Identify which cell holds the provided text, then report its (X, Y) central coordinate. 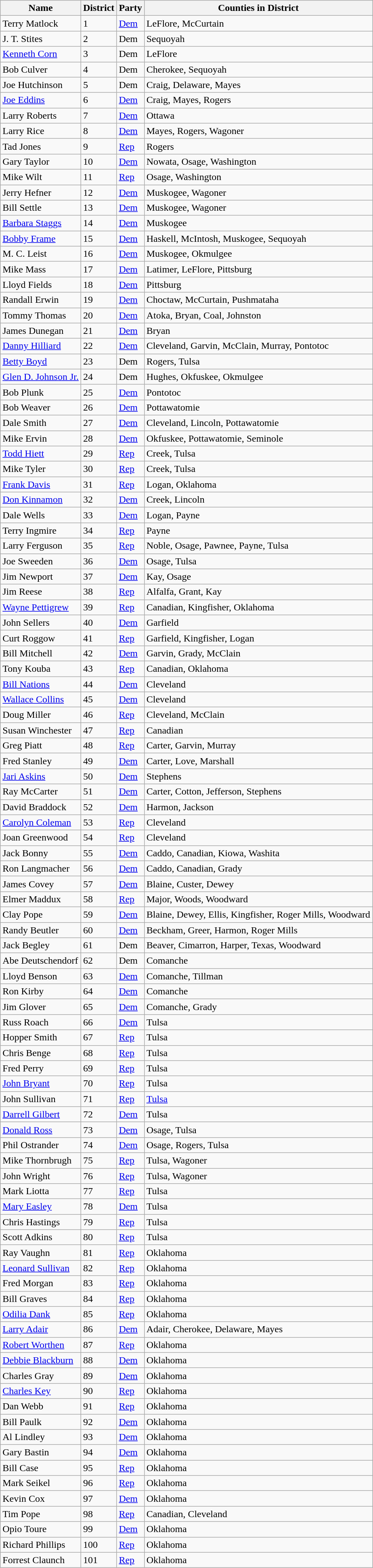
Darrell Gilbert (41, 1114)
82 (98, 1268)
Charles Gray (41, 1375)
James Covey (41, 884)
Betty Boyd (41, 361)
Blaine, Dewey, Ellis, Kingfisher, Roger Mills, Woodward (258, 914)
41 (98, 638)
Latimer, LeFlore, Pittsburg (258, 269)
Mark Seikel (41, 1483)
David Braddock (41, 807)
Pontotoc (258, 392)
29 (98, 454)
25 (98, 392)
6 (98, 100)
Larry Ferguson (41, 546)
Joe Eddins (41, 100)
4 (98, 69)
21 (98, 331)
Bill Mitchell (41, 653)
Randall Erwin (41, 300)
Lloyd Fields (41, 285)
LeFlore, McCurtain (258, 23)
Beckham, Greer, Harmon, Roger Mills (258, 930)
Party (130, 8)
9 (98, 146)
Logan, Payne (258, 515)
Garvin, Grady, McClain (258, 653)
Pittsburg (258, 285)
89 (98, 1375)
83 (98, 1283)
Larry Adair (41, 1329)
Clay Pope (41, 914)
Cleveland, McClain (258, 715)
10 (98, 161)
James Dunegan (41, 331)
Fred Morgan (41, 1283)
Greg Piatt (41, 746)
69 (98, 1068)
M. C. Leist (41, 254)
67 (98, 1038)
J. T. Stites (41, 39)
Alfalfa, Grant, Kay (258, 592)
Okfuskee, Pottawatomie, Seminole (258, 438)
Hughes, Okfuskee, Okmulgee (258, 377)
Mary Easley (41, 1207)
Bill Case (41, 1468)
31 (98, 484)
Blaine, Custer, Dewey (258, 884)
13 (98, 208)
Nowata, Osage, Washington (258, 161)
District (98, 8)
Bill Graves (41, 1299)
15 (98, 239)
Ottawa (258, 115)
Mike Mass (41, 269)
John Bryant (41, 1084)
Ray McCarter (41, 792)
78 (98, 1207)
Frank Davis (41, 484)
97 (98, 1499)
66 (98, 1022)
Comanche, Tillman (258, 976)
Larry Rice (41, 131)
61 (98, 945)
Craig, Delaware, Mayes (258, 85)
Curt Roggow (41, 638)
John Sellers (41, 623)
Carter, Cotton, Jefferson, Stephens (258, 792)
50 (98, 776)
Bill Settle (41, 208)
Randy Beutler (41, 930)
Hopper Smith (41, 1038)
90 (98, 1391)
Joan Greenwood (41, 838)
Al Lindley (41, 1437)
Dale Smith (41, 423)
64 (98, 992)
11 (98, 177)
Mayes, Rogers, Wagoner (258, 131)
Jari Askins (41, 776)
80 (98, 1237)
Rogers (258, 146)
Chris Hastings (41, 1222)
Osage, Rogers, Tulsa (258, 1145)
Danny Hilliard (41, 346)
Garfield (258, 623)
Pottawatomie (258, 407)
Terry Ingmire (41, 530)
2 (98, 39)
8 (98, 131)
Ray Vaughn (41, 1253)
Joe Sweeden (41, 561)
Carter, Love, Marshall (258, 761)
Chris Benge (41, 1053)
Elmer Maddux (41, 899)
Carolyn Coleman (41, 822)
Doug Miller (41, 715)
Gary Bastin (41, 1453)
Russ Roach (41, 1022)
Choctaw, McCurtain, Pushmataha (258, 300)
38 (98, 592)
Payne (258, 530)
Wallace Collins (41, 700)
Bob Weaver (41, 407)
55 (98, 853)
Mike Thornbrugh (41, 1160)
Mike Wilt (41, 177)
Haskell, McIntosh, Muskogee, Sequoyah (258, 239)
Wayne Pettigrew (41, 607)
22 (98, 346)
79 (98, 1222)
45 (98, 700)
87 (98, 1345)
24 (98, 377)
Phil Ostrander (41, 1145)
Noble, Osage, Pawnee, Payne, Tulsa (258, 546)
Canadian (258, 730)
51 (98, 792)
Gary Taylor (41, 161)
Dan Webb (41, 1406)
49 (98, 761)
Major, Woods, Woodward (258, 899)
Opio Toure (41, 1529)
LeFlore (258, 54)
Kevin Cox (41, 1499)
18 (98, 285)
Jack Bonny (41, 853)
34 (98, 530)
91 (98, 1406)
81 (98, 1253)
7 (98, 115)
71 (98, 1099)
Tommy Thomas (41, 315)
Jim Reese (41, 592)
76 (98, 1176)
28 (98, 438)
Bill Nations (41, 684)
Counties in District (258, 8)
Ron Langmacher (41, 868)
85 (98, 1314)
73 (98, 1130)
63 (98, 976)
36 (98, 561)
92 (98, 1421)
Jerry Hefner (41, 193)
58 (98, 899)
53 (98, 822)
Odilia Dank (41, 1314)
Debbie Blackburn (41, 1360)
37 (98, 576)
Fred Perry (41, 1068)
Mike Ervin (41, 438)
52 (98, 807)
Harmon, Jackson (258, 807)
3 (98, 54)
Barbara Staggs (41, 223)
Rogers, Tulsa (258, 361)
93 (98, 1437)
60 (98, 930)
Scott Adkins (41, 1237)
Bill Paulk (41, 1421)
Mark Liotta (41, 1191)
John Sullivan (41, 1099)
Carter, Garvin, Murray (258, 746)
Jim Glover (41, 1007)
30 (98, 469)
57 (98, 884)
Adair, Cherokee, Delaware, Mayes (258, 1329)
77 (98, 1191)
Cherokee, Sequoyah (258, 69)
44 (98, 684)
16 (98, 254)
Canadian, Cleveland (258, 1514)
Terry Matlock (41, 23)
Comanche, Grady (258, 1007)
88 (98, 1360)
Bryan (258, 331)
62 (98, 961)
100 (98, 1545)
Jack Begley (41, 945)
Creek, Lincoln (258, 500)
Tim Pope (41, 1514)
94 (98, 1453)
98 (98, 1514)
46 (98, 715)
Craig, Mayes, Rogers (258, 100)
Cleveland, Garvin, McClain, Murray, Pontotoc (258, 346)
35 (98, 546)
Caddo, Canadian, Grady (258, 868)
John Wright (41, 1176)
Forrest Claunch (41, 1560)
32 (98, 500)
Kay, Osage (258, 576)
Don Kinnamon (41, 500)
Richard Phillips (41, 1545)
19 (98, 300)
39 (98, 607)
Name (41, 8)
96 (98, 1483)
Garfield, Kingfisher, Logan (258, 638)
Atoka, Bryan, Coal, Johnston (258, 315)
Charles Key (41, 1391)
47 (98, 730)
14 (98, 223)
Bob Culver (41, 69)
99 (98, 1529)
12 (98, 193)
Sequoyah (258, 39)
Glen D. Johnson Jr. (41, 377)
40 (98, 623)
Abe Deutschendorf (41, 961)
Muskogee (258, 223)
Dale Wells (41, 515)
59 (98, 914)
Susan Winchester (41, 730)
Caddo, Canadian, Kiowa, Washita (258, 853)
Logan, Oklahoma (258, 484)
74 (98, 1145)
Todd Hiett (41, 454)
Canadian, Oklahoma (258, 669)
84 (98, 1299)
42 (98, 653)
72 (98, 1114)
Beaver, Cimarron, Harper, Texas, Woodward (258, 945)
48 (98, 746)
101 (98, 1560)
70 (98, 1084)
Fred Stanley (41, 761)
Mike Tyler (41, 469)
86 (98, 1329)
Tad Jones (41, 146)
68 (98, 1053)
Bobby Frame (41, 239)
Tony Kouba (41, 669)
Jim Newport (41, 576)
Joe Hutchinson (41, 85)
17 (98, 269)
Leonard Sullivan (41, 1268)
75 (98, 1160)
Robert Worthen (41, 1345)
Larry Roberts (41, 115)
Kenneth Corn (41, 54)
95 (98, 1468)
26 (98, 407)
Lloyd Benson (41, 976)
33 (98, 515)
Ron Kirby (41, 992)
Donald Ross (41, 1130)
65 (98, 1007)
1 (98, 23)
Bob Plunk (41, 392)
20 (98, 315)
56 (98, 868)
27 (98, 423)
Canadian, Kingfisher, Oklahoma (258, 607)
43 (98, 669)
Cleveland, Lincoln, Pottawatomie (258, 423)
5 (98, 85)
54 (98, 838)
23 (98, 361)
Osage, Washington (258, 177)
Muskogee, Okmulgee (258, 254)
Stephens (258, 776)
